For the text-containing cell, return its midpoint in (x, y) coordinate format. 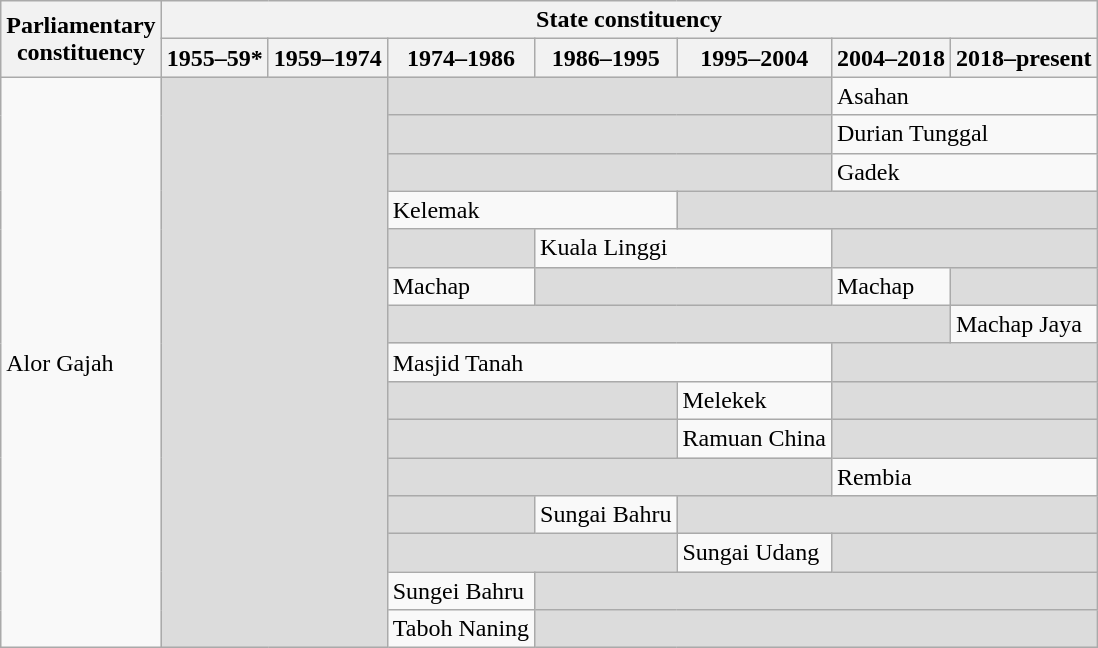
Sungei Bahru (460, 591)
Machap Jaya (1024, 324)
Melekek (754, 400)
Parliamentaryconstituency (81, 39)
Asahan (964, 96)
Sungai Bahru (606, 515)
Gadek (964, 172)
Kelemak (532, 210)
Ramuan China (754, 438)
Masjid Tanah (609, 362)
Kuala Linggi (684, 248)
1986–1995 (606, 58)
Taboh Naning (460, 629)
Alor Gajah (81, 362)
1959–1974 (328, 58)
Rembia (964, 477)
1995–2004 (754, 58)
1974–1986 (460, 58)
1955–59* (214, 58)
State constituency (629, 20)
Sungai Udang (754, 553)
2004–2018 (890, 58)
2018–present (1024, 58)
Durian Tunggal (964, 134)
